From the cell containing the given text, extract its center point as (x, y) coordinate. 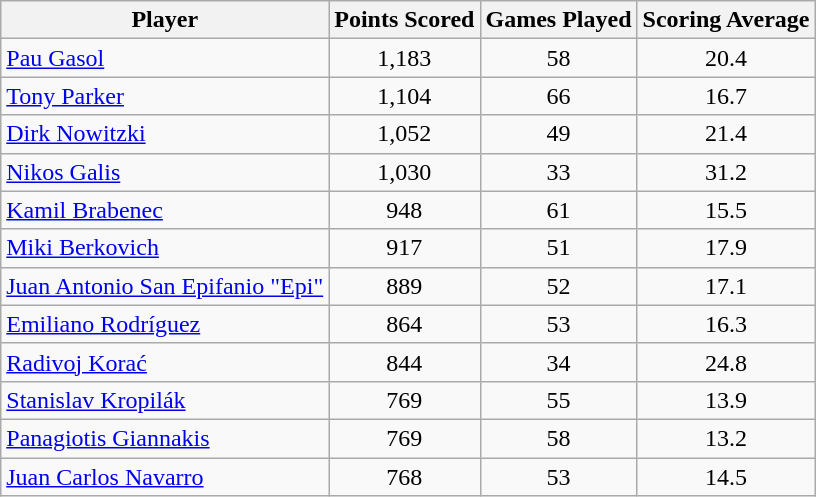
Scoring Average (726, 20)
Pau Gasol (165, 58)
Points Scored (404, 20)
889 (404, 286)
51 (558, 248)
21.4 (726, 134)
1,104 (404, 96)
17.9 (726, 248)
1,052 (404, 134)
Nikos Galis (165, 172)
Juan Carlos Navarro (165, 477)
15.5 (726, 210)
864 (404, 324)
948 (404, 210)
Panagiotis Giannakis (165, 438)
Emiliano Rodríguez (165, 324)
Kamil Brabenec (165, 210)
Juan Antonio San Epifanio "Epi" (165, 286)
Player (165, 20)
52 (558, 286)
844 (404, 362)
Miki Berkovich (165, 248)
66 (558, 96)
31.2 (726, 172)
1,030 (404, 172)
16.3 (726, 324)
49 (558, 134)
1,183 (404, 58)
Tony Parker (165, 96)
17.1 (726, 286)
13.2 (726, 438)
61 (558, 210)
Radivoj Korać (165, 362)
33 (558, 172)
14.5 (726, 477)
20.4 (726, 58)
24.8 (726, 362)
34 (558, 362)
13.9 (726, 400)
Games Played (558, 20)
Stanislav Kropilák (165, 400)
16.7 (726, 96)
Dirk Nowitzki (165, 134)
55 (558, 400)
768 (404, 477)
917 (404, 248)
